Output the (X, Y) coordinate of the center of the cell containing the given text.  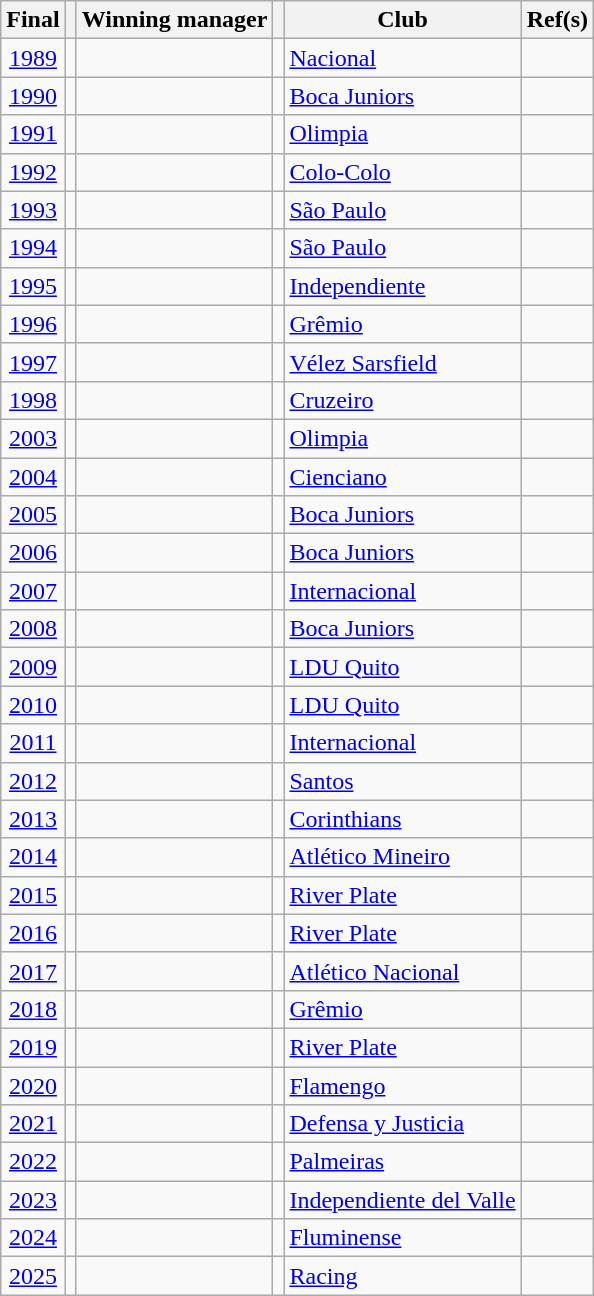
1996 (33, 324)
Cruzeiro (402, 400)
Santos (402, 781)
1998 (33, 400)
Nacional (402, 58)
2018 (33, 1009)
1993 (33, 210)
2011 (33, 743)
2004 (33, 477)
2020 (33, 1085)
1990 (33, 96)
2016 (33, 933)
Independiente del Valle (402, 1200)
2009 (33, 667)
1997 (33, 362)
1992 (33, 172)
2003 (33, 438)
1994 (33, 248)
Fluminense (402, 1238)
Winning manager (174, 20)
Atlético Nacional (402, 971)
1991 (33, 134)
2010 (33, 705)
Colo-Colo (402, 172)
2021 (33, 1124)
2012 (33, 781)
2022 (33, 1162)
Final (33, 20)
2013 (33, 819)
1995 (33, 286)
2025 (33, 1276)
2006 (33, 553)
Palmeiras (402, 1162)
Vélez Sarsfield (402, 362)
Club (402, 20)
Independiente (402, 286)
2005 (33, 515)
2017 (33, 971)
2014 (33, 857)
Racing (402, 1276)
Atlético Mineiro (402, 857)
Ref(s) (557, 20)
2008 (33, 629)
2024 (33, 1238)
Defensa y Justicia (402, 1124)
2015 (33, 895)
Flamengo (402, 1085)
2023 (33, 1200)
1989 (33, 58)
2007 (33, 591)
Cienciano (402, 477)
Corinthians (402, 819)
2019 (33, 1047)
